Search for the cell housing the specified text and yield its (x, y) center coordinate. 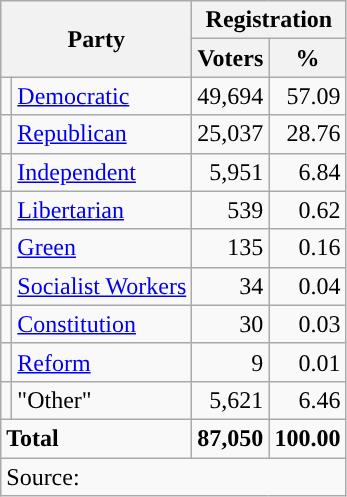
0.16 (308, 248)
Reform (102, 362)
Republican (102, 134)
Libertarian (102, 210)
Registration (269, 20)
135 (230, 248)
Voters (230, 58)
Party (96, 39)
30 (230, 324)
Constitution (102, 324)
5,951 (230, 172)
% (308, 58)
0.03 (308, 324)
9 (230, 362)
539 (230, 210)
Socialist Workers (102, 286)
87,050 (230, 438)
Democratic (102, 96)
57.09 (308, 96)
Total (96, 438)
0.01 (308, 362)
25,037 (230, 134)
"Other" (102, 400)
Independent (102, 172)
6.46 (308, 400)
34 (230, 286)
Green (102, 248)
0.62 (308, 210)
28.76 (308, 134)
Source: (174, 477)
0.04 (308, 286)
100.00 (308, 438)
49,694 (230, 96)
6.84 (308, 172)
5,621 (230, 400)
